Identify which cell holds the provided text, then report its [x, y] central coordinate. 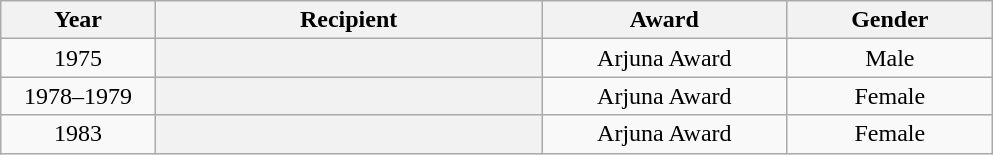
Recipient [348, 20]
Gender [890, 20]
Male [890, 58]
Year [78, 20]
1983 [78, 134]
1978–1979 [78, 96]
1975 [78, 58]
Award [664, 20]
